From the cell containing the given text, extract its center point as [X, Y] coordinate. 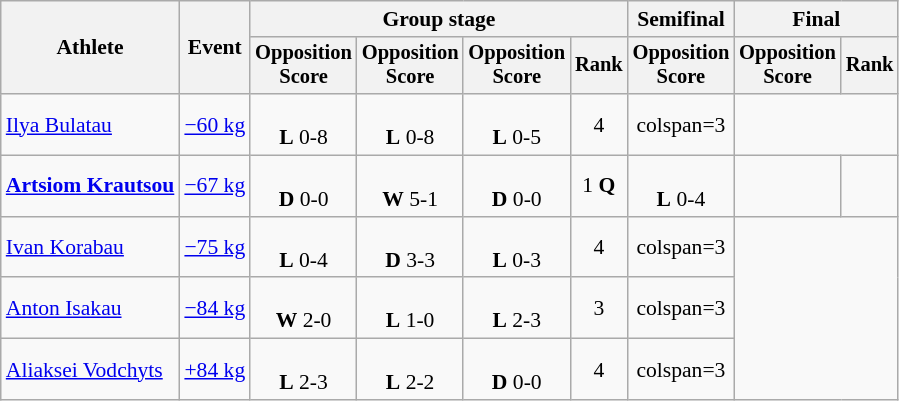
Final [816, 19]
−60 kg [214, 124]
−67 kg [214, 186]
3 [599, 308]
Athlete [90, 48]
−84 kg [214, 308]
L 2-2 [410, 370]
W 2-0 [304, 308]
Artsiom Krautsou [90, 186]
Event [214, 48]
Semifinal [682, 19]
−75 kg [214, 248]
1 Q [599, 186]
W 5-1 [410, 186]
Anton Isakau [90, 308]
+84 kg [214, 370]
Ilya Bulatau [90, 124]
Group stage [438, 19]
L 0-3 [516, 248]
Ivan Korabau [90, 248]
L 1-0 [410, 308]
D 3-3 [410, 248]
Aliaksei Vodchyts [90, 370]
L 0-5 [516, 124]
